Locate the cell with the specified text and output its (X, Y) center coordinate. 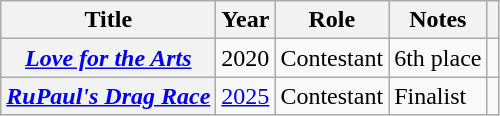
Year (246, 20)
Role (332, 20)
Title (108, 20)
RuPaul's Drag Race (108, 96)
Love for the Arts (108, 58)
Notes (438, 20)
Finalist (438, 96)
2020 (246, 58)
6th place (438, 58)
2025 (246, 96)
